Return (x, y) of the center of cell containing provided text 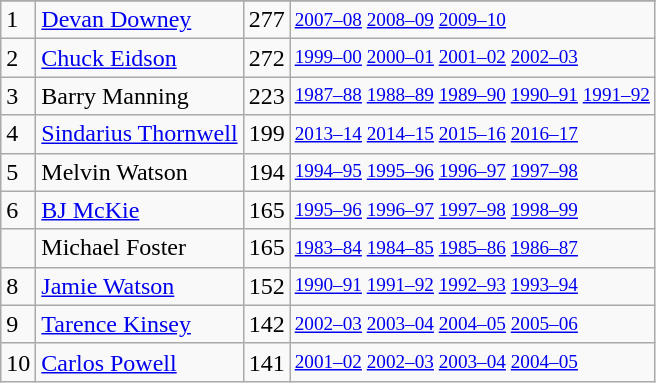
10 (18, 362)
9 (18, 324)
1994–95 1995–96 1996–97 1997–98 (472, 172)
BJ McKie (140, 210)
Carlos Powell (140, 362)
Jamie Watson (140, 286)
Michael Foster (140, 248)
Melvin Watson (140, 172)
2007–08 2008–09 2009–10 (472, 20)
2 (18, 58)
4 (18, 134)
3 (18, 96)
8 (18, 286)
199 (266, 134)
272 (266, 58)
277 (266, 20)
1983–84 1984–85 1985–86 1986–87 (472, 248)
Sindarius Thornwell (140, 134)
2002–03 2003–04 2004–05 2005–06 (472, 324)
2013–14 2014–15 2015–16 2016–17 (472, 134)
1999–00 2000–01 2001–02 2002–03 (472, 58)
1987–88 1988–89 1989–90 1990–91 1991–92 (472, 96)
Tarence Kinsey (140, 324)
142 (266, 324)
223 (266, 96)
2001–02 2002–03 2003–04 2004–05 (472, 362)
5 (18, 172)
Devan Downey (140, 20)
141 (266, 362)
152 (266, 286)
Chuck Eidson (140, 58)
194 (266, 172)
1990–91 1991–92 1992–93 1993–94 (472, 286)
6 (18, 210)
1995–96 1996–97 1997–98 1998–99 (472, 210)
Barry Manning (140, 96)
1 (18, 20)
